Search for the cell housing the specified text and yield its (x, y) center coordinate. 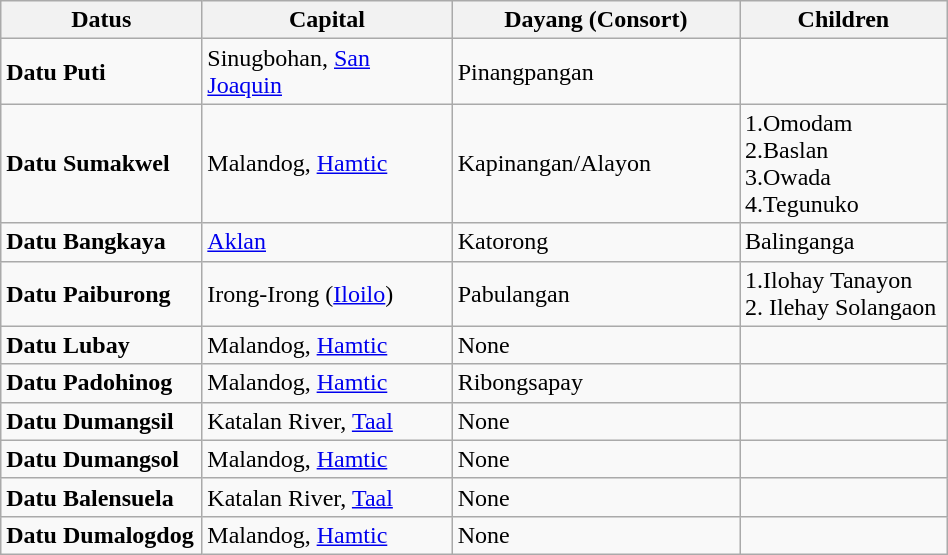
Datu Lubay (102, 345)
Aklan (327, 242)
Datu Paiburong (102, 294)
Datus (102, 20)
Children (844, 20)
Datu Bangkaya (102, 242)
Irong-Irong (Iloilo) (327, 294)
Sinugbohan, San Joaquin (327, 72)
1.Omodam2.Baslan3.Owada4.Tegunuko (844, 164)
Datu Dumalogdog (102, 535)
Datu Dumangsol (102, 459)
Kapinangan/Alayon (596, 164)
Pabulangan (596, 294)
Dayang (Consort) (596, 20)
Datu Padohinog (102, 383)
Datu Sumakwel (102, 164)
Capital (327, 20)
Datu Puti (102, 72)
Datu Dumangsil (102, 421)
Balinganga (844, 242)
Katorong (596, 242)
Ribongsapay (596, 383)
Datu Balensuela (102, 497)
Pinangpangan (596, 72)
1.Ilohay Tanayon2. Ilehay Solangaon (844, 294)
